Identify which cell holds the provided text, then report its [X, Y] central coordinate. 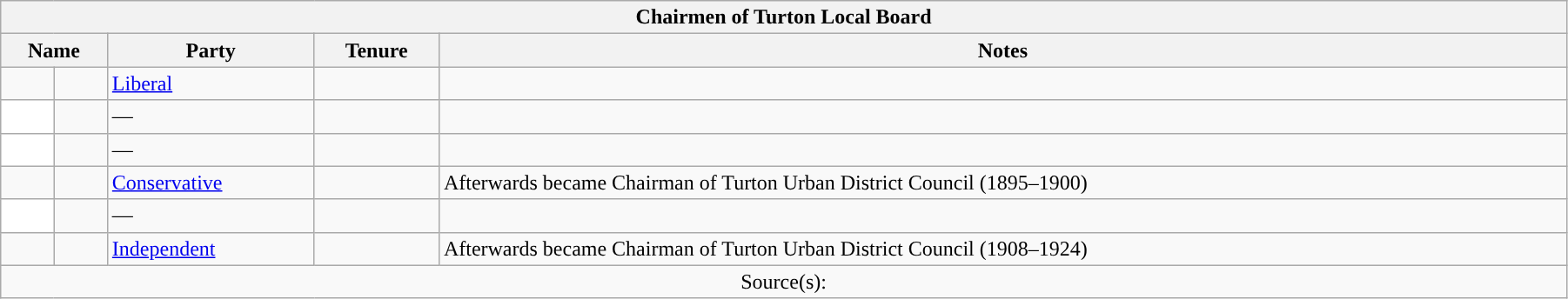
Conservative [211, 183]
Tenure [376, 50]
Notes [1002, 50]
Independent [211, 249]
Name [54, 50]
Party [211, 50]
Liberal [211, 83]
Afterwards became Chairman of Turton Urban District Council (1895–1900) [1002, 183]
Chairmen of Turton Local Board [784, 17]
Source(s): [784, 282]
Afterwards became Chairman of Turton Urban District Council (1908–1924) [1002, 249]
